Search for the cell housing the specified text and yield its (X, Y) center coordinate. 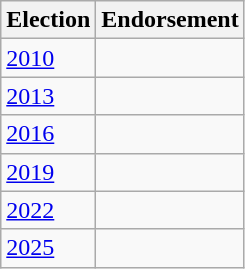
2013 (48, 96)
2016 (48, 134)
Endorsement (170, 20)
2025 (48, 248)
2019 (48, 172)
Election (48, 20)
2010 (48, 58)
2022 (48, 210)
